Pinpoint the cell where the given text exists, returning its (x, y) midpoint coordinate. 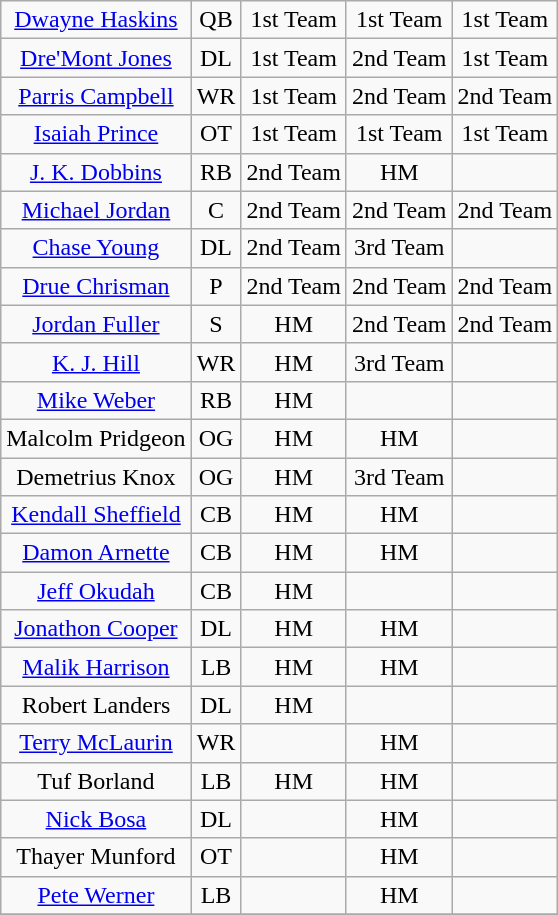
C (216, 210)
Robert Landers (96, 705)
Damon Arnette (96, 553)
Jeff Okudah (96, 591)
Mike Weber (96, 400)
Nick Bosa (96, 819)
Isaiah Prince (96, 134)
Dre'Mont Jones (96, 58)
Jonathon Cooper (96, 629)
Kendall Sheffield (96, 515)
S (216, 324)
Terry McLaurin (96, 743)
K. J. Hill (96, 362)
Dwayne Haskins (96, 20)
Malcolm Pridgeon (96, 438)
Jordan Fuller (96, 324)
Drue Chrisman (96, 286)
Michael Jordan (96, 210)
J. K. Dobbins (96, 172)
Thayer Munford (96, 857)
Parris Campbell (96, 96)
Malik Harrison (96, 667)
QB (216, 20)
Demetrius Knox (96, 477)
Pete Werner (96, 895)
Tuf Borland (96, 781)
P (216, 286)
Chase Young (96, 248)
